Determine the [X, Y] coordinate at the center of the cell enclosing the given text.  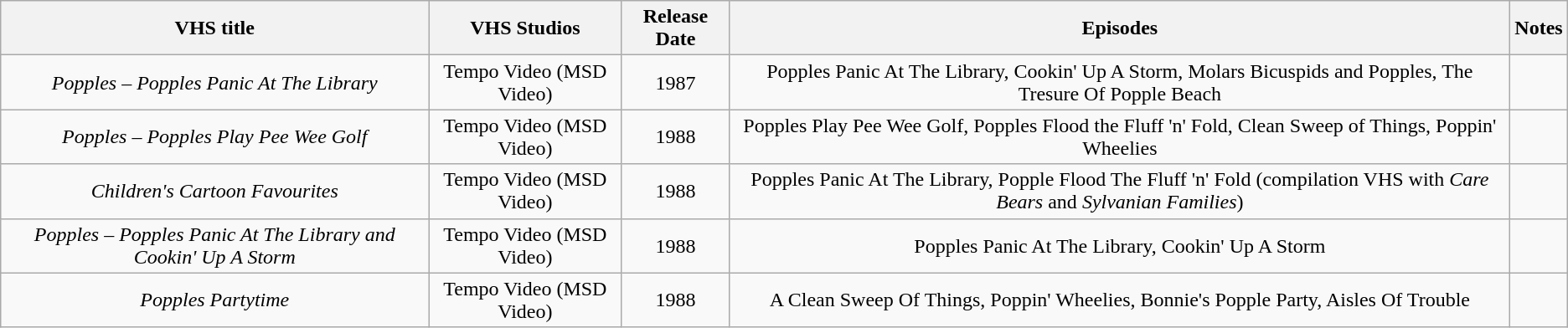
Popples Play Pee Wee Golf, Popples Flood the Fluff 'n' Fold, Clean Sweep of Things, Poppin' Wheelies [1120, 137]
Children's Cartoon Favourites [214, 191]
1987 [675, 82]
Popples Panic At The Library, Popple Flood The Fluff 'n' Fold (compilation VHS with Care Bears and Sylvanian Families) [1120, 191]
Popples – Popples Play Pee Wee Golf [214, 137]
Notes [1539, 28]
VHS Studios [525, 28]
Popples Panic At The Library, Cookin' Up A Storm [1120, 246]
Popples Panic At The Library, Cookin' Up A Storm, Molars Bicuspids and Popples, The Tresure Of Popple Beach [1120, 82]
Popples – Popples Panic At The Library [214, 82]
Episodes [1120, 28]
Popples – Popples Panic At The Library and Cookin' Up A Storm [214, 246]
Release Date [675, 28]
VHS title [214, 28]
Popples Partytime [214, 300]
A Clean Sweep Of Things, Poppin' Wheelies, Bonnie's Popple Party, Aisles Of Trouble [1120, 300]
